Extract the [X, Y] coordinate from the center of the cell holding the provided text.  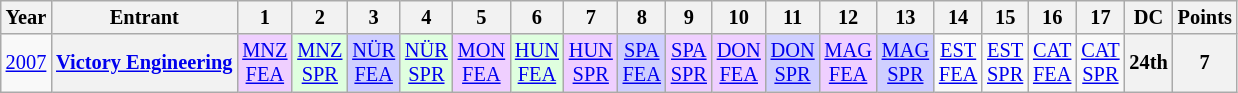
ESTSPR [1005, 63]
14 [958, 17]
2007 [26, 63]
Points [1205, 17]
MNZSPR [320, 63]
NÜRFEA [374, 63]
DC [1148, 17]
3 [374, 17]
Victory Engineering [144, 63]
Entrant [144, 17]
12 [848, 17]
17 [1100, 17]
8 [642, 17]
5 [482, 17]
10 [739, 17]
DONSPR [793, 63]
Year [26, 17]
CATSPR [1100, 63]
ESTFEA [958, 63]
13 [906, 17]
16 [1052, 17]
SPASPR [689, 63]
15 [1005, 17]
HUNFEA [537, 63]
6 [537, 17]
11 [793, 17]
24th [1148, 63]
NÜRSPR [426, 63]
MAGFEA [848, 63]
SPAFEA [642, 63]
MAGSPR [906, 63]
CATFEA [1052, 63]
DONFEA [739, 63]
1 [264, 17]
HUNSPR [591, 63]
4 [426, 17]
MNZFEA [264, 63]
9 [689, 17]
2 [320, 17]
MONFEA [482, 63]
